Provide the [x, y] coordinate of the cell's center where the given text is located.  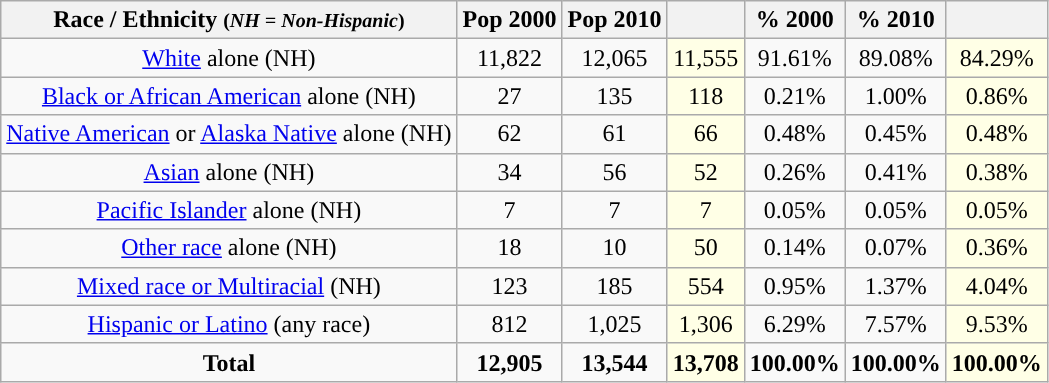
0.41% [896, 172]
0.36% [996, 248]
61 [614, 134]
Pop 2000 [510, 20]
18 [510, 248]
1.37% [896, 286]
13,544 [614, 362]
Asian alone (NH) [229, 172]
Other race alone (NH) [229, 248]
Race / Ethnicity (NH = Non-Hispanic) [229, 20]
554 [706, 286]
56 [614, 172]
% 2010 [896, 20]
135 [614, 96]
1.00% [896, 96]
Native American or Alaska Native alone (NH) [229, 134]
52 [706, 172]
0.45% [896, 134]
1,306 [706, 324]
118 [706, 96]
0.07% [896, 248]
10 [614, 248]
11,555 [706, 58]
62 [510, 134]
185 [614, 286]
812 [510, 324]
123 [510, 286]
12,905 [510, 362]
11,822 [510, 58]
6.29% [794, 324]
Black or African American alone (NH) [229, 96]
89.08% [896, 58]
9.53% [996, 324]
0.86% [996, 96]
0.21% [794, 96]
66 [706, 134]
0.26% [794, 172]
Hispanic or Latino (any race) [229, 324]
Mixed race or Multiracial (NH) [229, 286]
12,065 [614, 58]
0.14% [794, 248]
84.29% [996, 58]
4.04% [996, 286]
0.38% [996, 172]
27 [510, 96]
7.57% [896, 324]
91.61% [794, 58]
Total [229, 362]
13,708 [706, 362]
Pop 2010 [614, 20]
50 [706, 248]
% 2000 [794, 20]
1,025 [614, 324]
34 [510, 172]
Pacific Islander alone (NH) [229, 210]
0.95% [794, 286]
White alone (NH) [229, 58]
